Determine the [X, Y] coordinate at the center of the cell enclosing the given text.  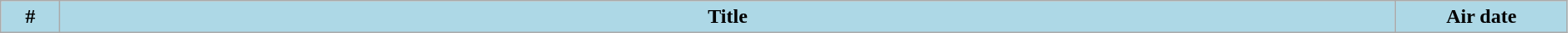
Air date [1481, 17]
# [30, 17]
Title [728, 17]
